Return (x, y) of the center of cell containing provided text 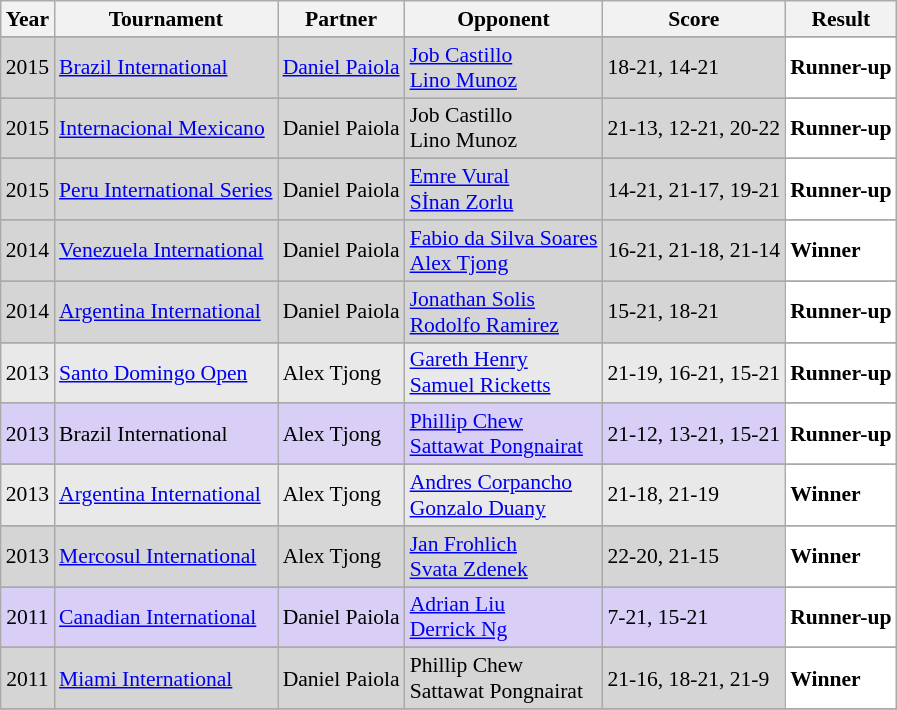
Score (694, 19)
21-13, 12-21, 20-22 (694, 128)
Mercosul International (166, 556)
Partner (342, 19)
18-21, 14-21 (694, 68)
Year (28, 19)
Fabio da Silva Soares Alex Tjong (504, 250)
Gareth Henry Samuel Ricketts (504, 372)
Adrian Liu Derrick Ng (504, 618)
Andres Corpancho Gonzalo Duany (504, 496)
Emre Vural Sİnan Zorlu (504, 190)
Jonathan Solis Rodolfo Ramirez (504, 312)
Internacional Mexicano (166, 128)
Opponent (504, 19)
21-16, 18-21, 21-9 (694, 678)
Santo Domingo Open (166, 372)
21-19, 16-21, 15-21 (694, 372)
21-18, 21-19 (694, 496)
7-21, 15-21 (694, 618)
15-21, 18-21 (694, 312)
Result (840, 19)
Venezuela International (166, 250)
Jan Frohlich Svata Zdenek (504, 556)
14-21, 21-17, 19-21 (694, 190)
16-21, 21-18, 21-14 (694, 250)
Miami International (166, 678)
Peru International Series (166, 190)
21-12, 13-21, 15-21 (694, 434)
Tournament (166, 19)
Canadian International (166, 618)
22-20, 21-15 (694, 556)
